Search for the cell housing the specified text and yield its (X, Y) center coordinate. 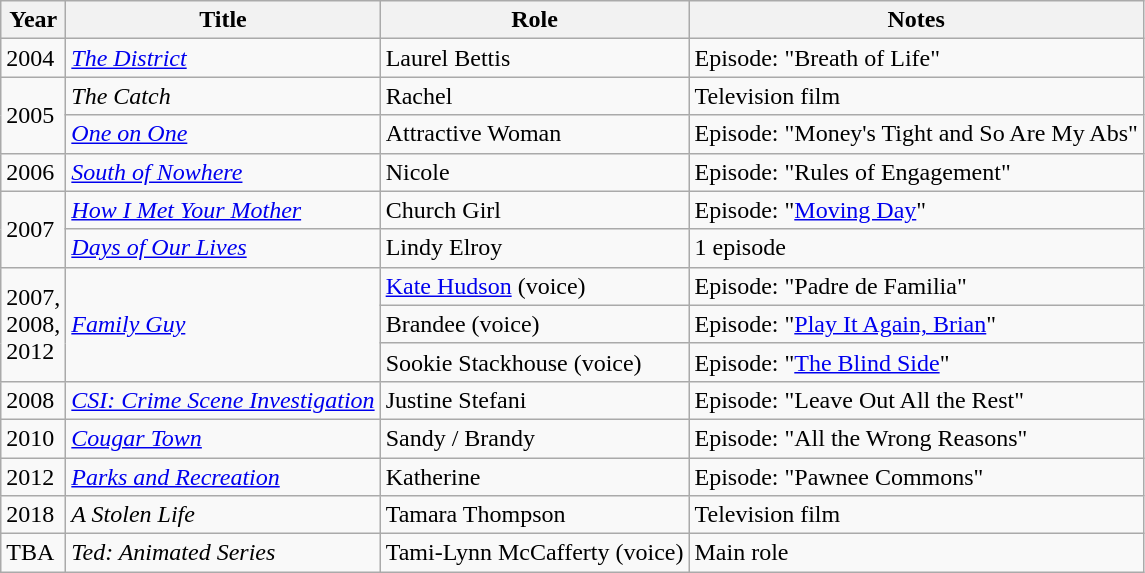
A Stolen Life (223, 515)
Episode: "Rules of Engagement" (916, 172)
2018 (34, 515)
Attractive Woman (534, 134)
The District (223, 58)
How I Met Your Mother (223, 210)
Family Guy (223, 324)
2008 (34, 400)
Tamara Thompson (534, 515)
Episode: "Leave Out All the Rest" (916, 400)
2012 (34, 477)
Sookie Stackhouse (voice) (534, 362)
Sandy / Brandy (534, 438)
Days of Our Lives (223, 248)
Episode: "Breath of Life" (916, 58)
Episode: "Moving Day" (916, 210)
2005 (34, 115)
Episode: "Pawnee Commons" (916, 477)
CSI: Crime Scene Investigation (223, 400)
South of Nowhere (223, 172)
Laurel Bettis (534, 58)
2007 (34, 229)
Brandee (voice) (534, 324)
Episode: "Padre de Familia" (916, 286)
Rachel (534, 96)
Episode: "Play It Again, Brian" (916, 324)
Year (34, 20)
Church Girl (534, 210)
Notes (916, 20)
The Catch (223, 96)
2010 (34, 438)
Parks and Recreation (223, 477)
2007,2008,2012 (34, 324)
Kate Hudson (voice) (534, 286)
One on One (223, 134)
2004 (34, 58)
2006 (34, 172)
Justine Stefani (534, 400)
Episode: "All the Wrong Reasons" (916, 438)
Episode: "Money's Tight and So Are My Abs" (916, 134)
Ted: Animated Series (223, 553)
1 episode (916, 248)
TBA (34, 553)
Main role (916, 553)
Nicole (534, 172)
Role (534, 20)
Episode: "The Blind Side" (916, 362)
Lindy Elroy (534, 248)
Title (223, 20)
Cougar Town (223, 438)
Tami-Lynn McCafferty (voice) (534, 553)
Katherine (534, 477)
